Pinpoint the cell where the given text exists, returning its [X, Y] midpoint coordinate. 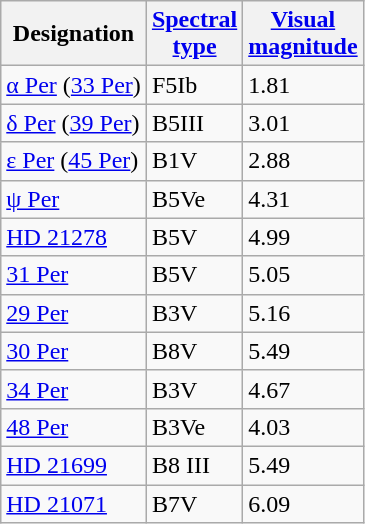
Visualmagnitude [303, 34]
B3Ve [194, 427]
HD 21278 [74, 237]
29 Per [74, 313]
34 Per [74, 389]
4.67 [303, 389]
30 Per [74, 351]
ε Per (45 Per) [74, 161]
4.03 [303, 427]
δ Per (39 Per) [74, 123]
4.31 [303, 199]
4.99 [303, 237]
B1V [194, 161]
ψ Per [74, 199]
Spectraltype [194, 34]
α Per (33 Per) [74, 85]
B5III [194, 123]
B7V [194, 503]
48 Per [74, 427]
HD 21071 [74, 503]
B8 III [194, 465]
2.88 [303, 161]
5.16 [303, 313]
1.81 [303, 85]
3.01 [303, 123]
Designation [74, 34]
F5Ib [194, 85]
31 Per [74, 275]
B8V [194, 351]
HD 21699 [74, 465]
5.05 [303, 275]
B5Ve [194, 199]
6.09 [303, 503]
